Determine the [x, y] coordinate at the center of the cell enclosing the given text.  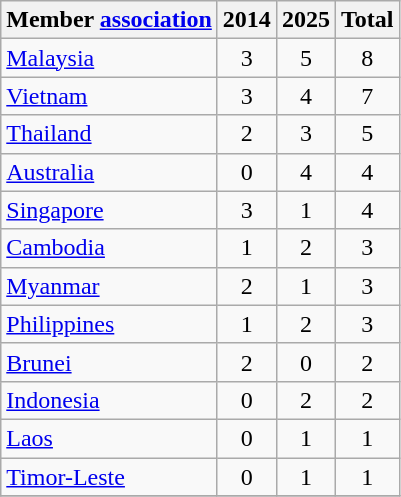
Philippines [110, 324]
Malaysia [110, 58]
Cambodia [110, 248]
7 [367, 96]
Indonesia [110, 400]
Vietnam [110, 96]
Brunei [110, 362]
2025 [306, 20]
Laos [110, 438]
Member association [110, 20]
8 [367, 58]
Total [367, 20]
2014 [246, 20]
Timor-Leste [110, 477]
Thailand [110, 134]
Myanmar [110, 286]
Singapore [110, 210]
Australia [110, 172]
